Return (X, Y) of the center of cell containing provided text 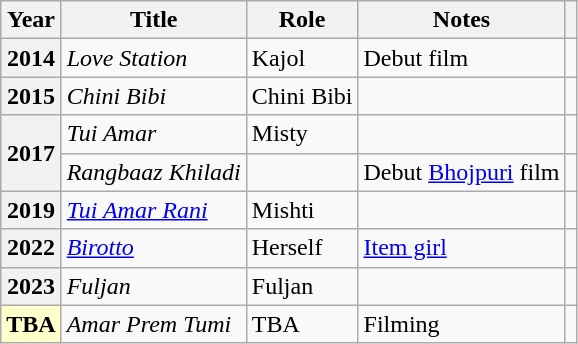
Kajol (302, 58)
Misty (302, 134)
Debut film (462, 58)
Notes (462, 20)
Amar Prem Tumi (154, 324)
Role (302, 20)
Herself (302, 248)
2019 (31, 210)
Item girl (462, 248)
2014 (31, 58)
Tui Amar Rani (154, 210)
Year (31, 20)
2022 (31, 248)
Tui Amar (154, 134)
2017 (31, 153)
Title (154, 20)
2023 (31, 286)
Rangbaaz Khiladi (154, 172)
Birotto (154, 248)
Debut Bhojpuri film (462, 172)
Mishti (302, 210)
2015 (31, 96)
Love Station (154, 58)
Filming (462, 324)
